From the cell containing the given text, extract its center point as (X, Y) coordinate. 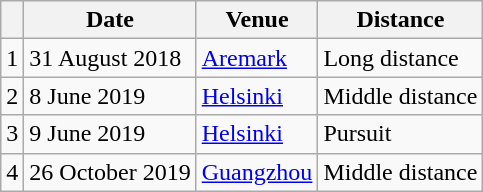
31 August 2018 (110, 58)
Date (110, 20)
4 (12, 172)
Aremark (257, 58)
Pursuit (400, 134)
3 (12, 134)
26 October 2019 (110, 172)
8 June 2019 (110, 96)
Long distance (400, 58)
Guangzhou (257, 172)
1 (12, 58)
9 June 2019 (110, 134)
Distance (400, 20)
2 (12, 96)
Venue (257, 20)
